For the text-containing cell, return its midpoint in [X, Y] coordinate format. 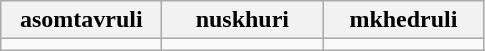
mkhedruli [404, 20]
asomtavruli [82, 20]
nuskhuri [242, 20]
